Detect which cell encompasses the target text, then output its [X, Y] center coordinate. 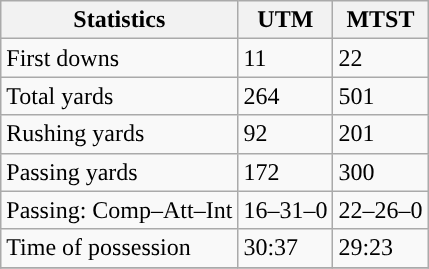
300 [380, 172]
Passing yards [120, 172]
501 [380, 96]
92 [286, 134]
16–31–0 [286, 210]
264 [286, 96]
22 [380, 58]
172 [286, 172]
201 [380, 134]
11 [286, 58]
30:37 [286, 248]
First downs [120, 58]
Rushing yards [120, 134]
UTM [286, 20]
Time of possession [120, 248]
MTST [380, 20]
22–26–0 [380, 210]
Total yards [120, 96]
Passing: Comp–Att–Int [120, 210]
29:23 [380, 248]
Statistics [120, 20]
